Locate the cell with the specified text and output its (x, y) center coordinate. 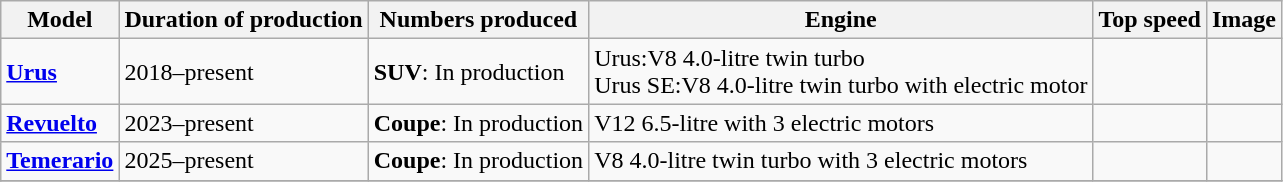
Image (1244, 20)
V8 4.0-litre twin turbo with 3 electric motors (841, 161)
SUV: In production (478, 72)
Urus:V8 4.0-litre twin turboUrus SE:V8 4.0-litre twin turbo with electric motor (841, 72)
Numbers produced (478, 20)
2018–present (244, 72)
V12 6.5-litre with 3 electric motors (841, 123)
Engine (841, 20)
Duration of production (244, 20)
Urus (60, 72)
2023–present (244, 123)
Temerario (60, 161)
Revuelto (60, 123)
Model (60, 20)
2025–present (244, 161)
Top speed (1150, 20)
